Return [X, Y] of the center of cell containing provided text 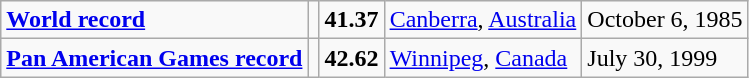
41.37 [352, 20]
Winnipeg, Canada [483, 58]
July 30, 1999 [665, 58]
October 6, 1985 [665, 20]
42.62 [352, 58]
Canberra, Australia [483, 20]
Pan American Games record [154, 58]
World record [154, 20]
